Return (X, Y) of the center of cell containing provided text 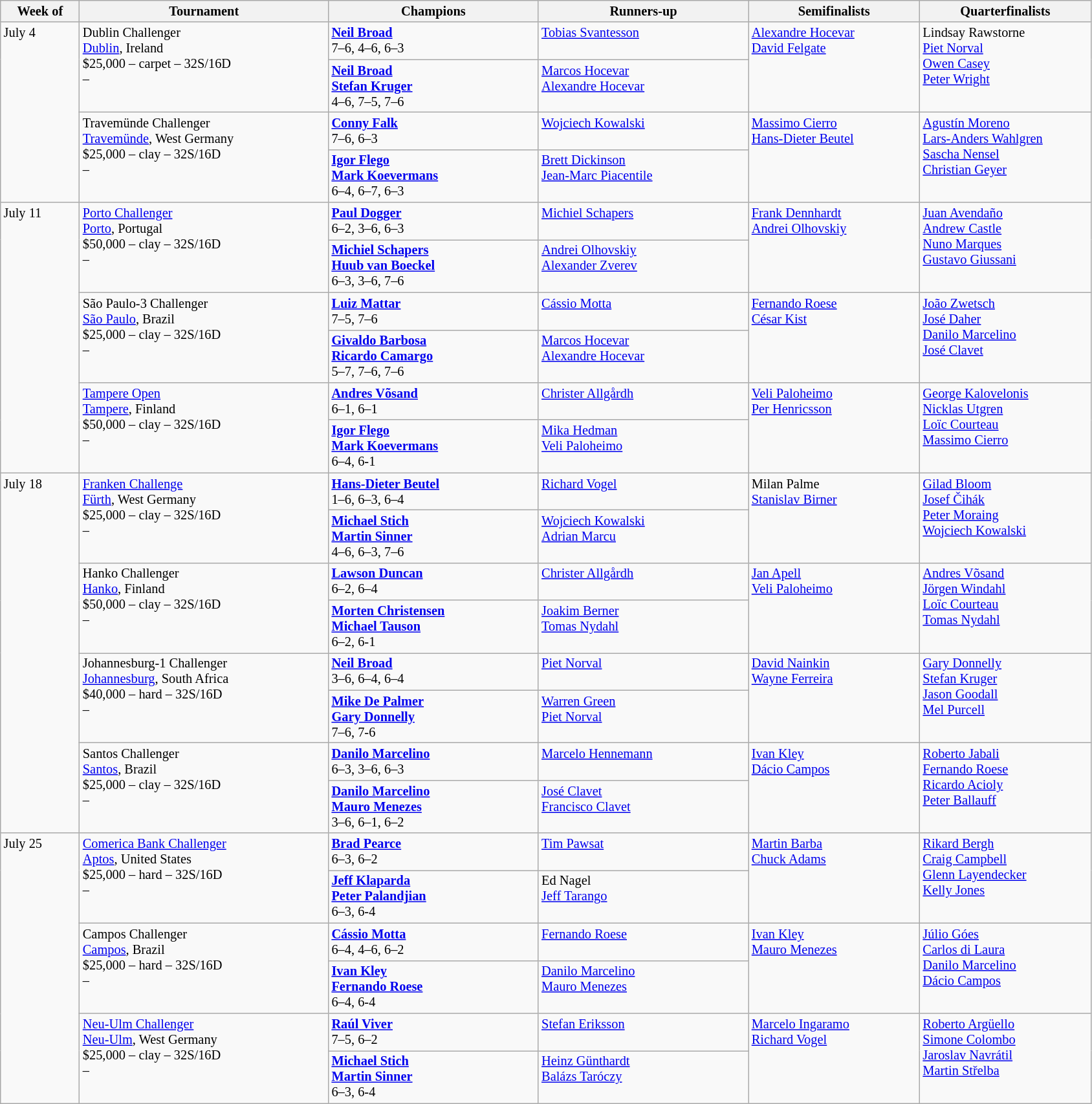
Tournament (204, 11)
Campos Challenger Campos, Brazil$25,000 – hard – 32S/16D – (204, 968)
Andrei Olhovskiy Alexander Zverev (643, 266)
Frank Dennhardt Andrei Olhovskiy (835, 247)
July 4 (40, 113)
Marcelo Hennemann (643, 761)
Michiel Schapers (643, 221)
Juan Avendaño Andrew Castle Nuno Marques Gustavo Giussani (1005, 247)
Lindsay Rawstorne Piet Norval Owen Casey Peter Wright (1005, 67)
Danilo Marcelino 6–3, 3–6, 6–3 (433, 761)
Tim Pawsat (643, 852)
Santos Challenger Santos, Brazil$25,000 – clay – 32S/16D – (204, 788)
Agustín Moreno Lars-Anders Wahlgren Sascha Nensel Christian Geyer (1005, 157)
Brad Pearce 6–3, 6–2 (433, 852)
Gary Donnelly Stefan Kruger Jason Goodall Mel Purcell (1005, 697)
Lawson Duncan 6–2, 6–4 (433, 581)
Joakim Berner Tomas Nydahl (643, 627)
Michiel Schapers Huub van Boeckel 6–3, 3–6, 7–6 (433, 266)
Hanko Challenger Hanko, Finland$50,000 – clay – 32S/16D – (204, 608)
Andres Võsand 6–1, 6–1 (433, 401)
José Clavet Francisco Clavet (643, 806)
Roberto Jabali Fernando Roese Ricardo Acioly Peter Ballauff (1005, 788)
Warren Green Piet Norval (643, 717)
George Kalovelonis Nicklas Utgren Loïc Courteau Massimo Cierro (1005, 427)
Runners-up (643, 11)
Fernando Roese César Kist (835, 338)
David Nainkin Wayne Ferreira (835, 697)
Neil Broad Stefan Kruger 4–6, 7–5, 7–6 (433, 86)
São Paulo-3 Challenger São Paulo, Brazil$25,000 – clay – 32S/16D – (204, 338)
Danilo Marcelino Mauro Menezes (643, 987)
Veli Paloheimo Per Henricsson (835, 427)
Paul Dogger 6–2, 3–6, 6–3 (433, 221)
Conny Falk 7–6, 6–3 (433, 131)
Andres Võsand Jörgen Windahl Loïc Courteau Tomas Nydahl (1005, 608)
Mika Hedman Veli Paloheimo (643, 446)
July 18 (40, 653)
Dublin Challenger Dublin, Ireland$25,000 – carpet – 32S/16D – (204, 67)
Massimo Cierro Hans-Dieter Beutel (835, 157)
Champions (433, 11)
Fernando Roese (643, 942)
Neil Broad 3–6, 6–4, 6–4 (433, 671)
Week of (40, 11)
Semifinalists (835, 11)
Milan Palme Stanislav Birner (835, 517)
Martin Barba Chuck Adams (835, 878)
Tampere Open Tampere, Finland$50,000 – clay – 32S/16D – (204, 427)
Wojciech Kowalski (643, 131)
Alexandre Hocevar David Felgate (835, 67)
Neil Broad 7–6, 4–6, 6–3 (433, 41)
Tobias Svantesson (643, 41)
Heinz Günthardt Balázs Taróczy (643, 1077)
Cássio Motta 6–4, 4–6, 6–2 (433, 942)
Roberto Argüello Simone Colombo Jaroslav Navrátil Martin Střelba (1005, 1058)
Gilad Bloom Josef Čihák Peter Moraing Wojciech Kowalski (1005, 517)
Luiz Mattar 7–5, 7–6 (433, 311)
Johannesburg-1 Challenger Johannesburg, South Africa$40,000 – hard – 32S/16D – (204, 697)
Igor Flego Mark Koevermans 6–4, 6-1 (433, 446)
Danilo Marcelino Mauro Menezes 3–6, 6–1, 6–2 (433, 806)
Morten Christensen Michael Tauson 6–2, 6-1 (433, 627)
Júlio Góes Carlos di Laura Danilo Marcelino Dácio Campos (1005, 968)
Franken Challenge Fürth, West Germany$25,000 – clay – 32S/16D – (204, 517)
Stefan Eriksson (643, 1032)
Quarterfinalists (1005, 11)
Marcelo Ingaramo Richard Vogel (835, 1058)
Ed Nagel Jeff Tarango (643, 896)
Raúl Viver 7–5, 6–2 (433, 1032)
Richard Vogel (643, 492)
Comerica Bank Challenger Aptos, United States$25,000 – hard – 32S/16D – (204, 878)
July 11 (40, 338)
Ivan Kley Fernando Roese 6–4, 6-4 (433, 987)
Ivan Kley Mauro Menezes (835, 968)
Rikard Bergh Craig Campbell Glenn Layendecker Kelly Jones (1005, 878)
Michael Stich Martin Sinner 6–3, 6-4 (433, 1077)
Wojciech Kowalski Adrian Marcu (643, 536)
Brett Dickinson Jean-Marc Piacentile (643, 176)
Jeff Klaparda Peter Palandjian 6–3, 6-4 (433, 896)
Jan Apell Veli Paloheimo (835, 608)
Neu-Ulm Challenger Neu-Ulm, West Germany$25,000 – clay – 32S/16D – (204, 1058)
Igor Flego Mark Koevermans 6–4, 6–7, 6–3 (433, 176)
Ivan Kley Dácio Campos (835, 788)
Mike De Palmer Gary Donnelly 7–6, 7-6 (433, 717)
Piet Norval (643, 671)
João Zwetsch José Daher Danilo Marcelino José Clavet (1005, 338)
July 25 (40, 968)
Hans-Dieter Beutel 1–6, 6–3, 6–4 (433, 492)
Givaldo Barbosa Ricardo Camargo 5–7, 7–6, 7–6 (433, 356)
Cássio Motta (643, 311)
Travemünde Challenger Travemünde, West Germany$25,000 – clay – 32S/16D – (204, 157)
Porto Challenger Porto, Portugal$50,000 – clay – 32S/16D – (204, 247)
Michael Stich Martin Sinner 4–6, 6–3, 7–6 (433, 536)
